Capture the cell that displays the provided text and extract its [x, y] central coordinate. 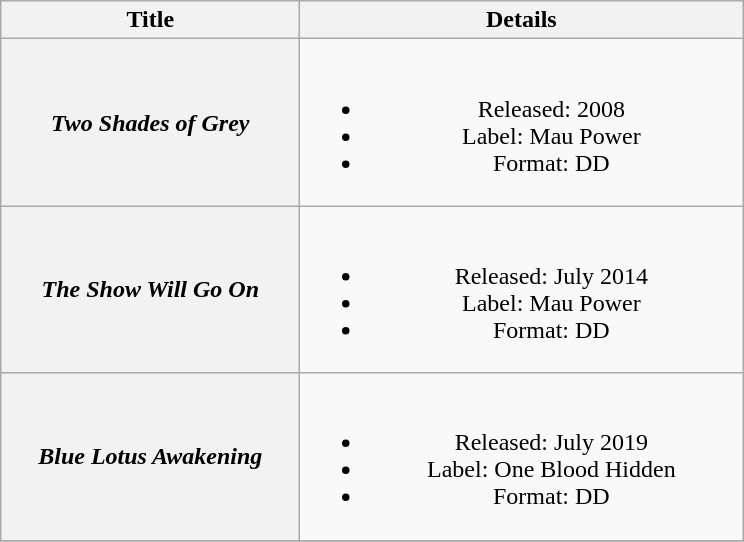
Released: July 2019Label: One Blood HiddenFormat: DD [522, 456]
Title [150, 20]
The Show Will Go On [150, 290]
Two Shades of Grey [150, 122]
Released: 2008Label: Mau PowerFormat: DD [522, 122]
Released: July 2014Label: Mau PowerFormat: DD [522, 290]
Details [522, 20]
Blue Lotus Awakening [150, 456]
